Pinpoint the cell where the given text exists, returning its [x, y] midpoint coordinate. 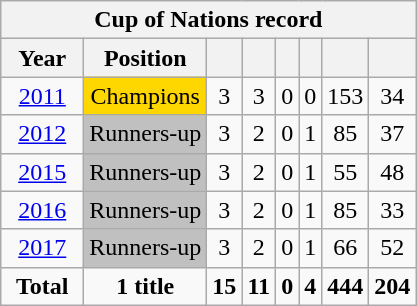
66 [346, 248]
34 [392, 96]
2012 [42, 134]
1 title [146, 286]
55 [346, 172]
33 [392, 210]
4 [310, 286]
52 [392, 248]
11 [259, 286]
2016 [42, 210]
Position [146, 58]
444 [346, 286]
2011 [42, 96]
15 [224, 286]
Champions [146, 96]
2017 [42, 248]
Cup of Nations record [208, 20]
153 [346, 96]
37 [392, 134]
Year [42, 58]
Total [42, 286]
204 [392, 286]
48 [392, 172]
2015 [42, 172]
